For the text-containing cell, return its midpoint in (x, y) coordinate format. 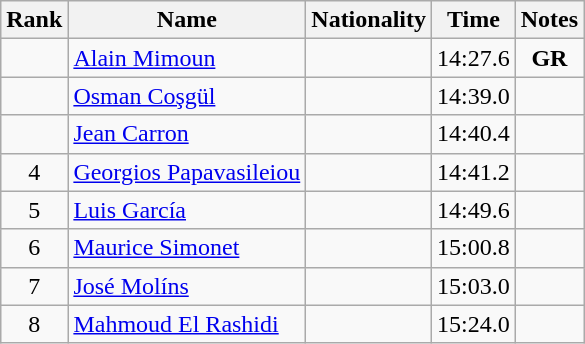
14:39.0 (474, 96)
8 (34, 324)
7 (34, 286)
5 (34, 210)
14:40.4 (474, 134)
Jean Carron (187, 134)
Osman Coşgül (187, 96)
Time (474, 20)
4 (34, 172)
Alain Mimoun (187, 58)
14:27.6 (474, 58)
Luis García (187, 210)
Maurice Simonet (187, 248)
Notes (549, 20)
Rank (34, 20)
15:03.0 (474, 286)
6 (34, 248)
Georgios Papavasileiou (187, 172)
14:49.6 (474, 210)
15:24.0 (474, 324)
Name (187, 20)
GR (549, 58)
15:00.8 (474, 248)
Mahmoud El Rashidi (187, 324)
Nationality (369, 20)
José Molíns (187, 286)
14:41.2 (474, 172)
